Find where the given text appears and provide that cell's center as (X, Y) coordinate. 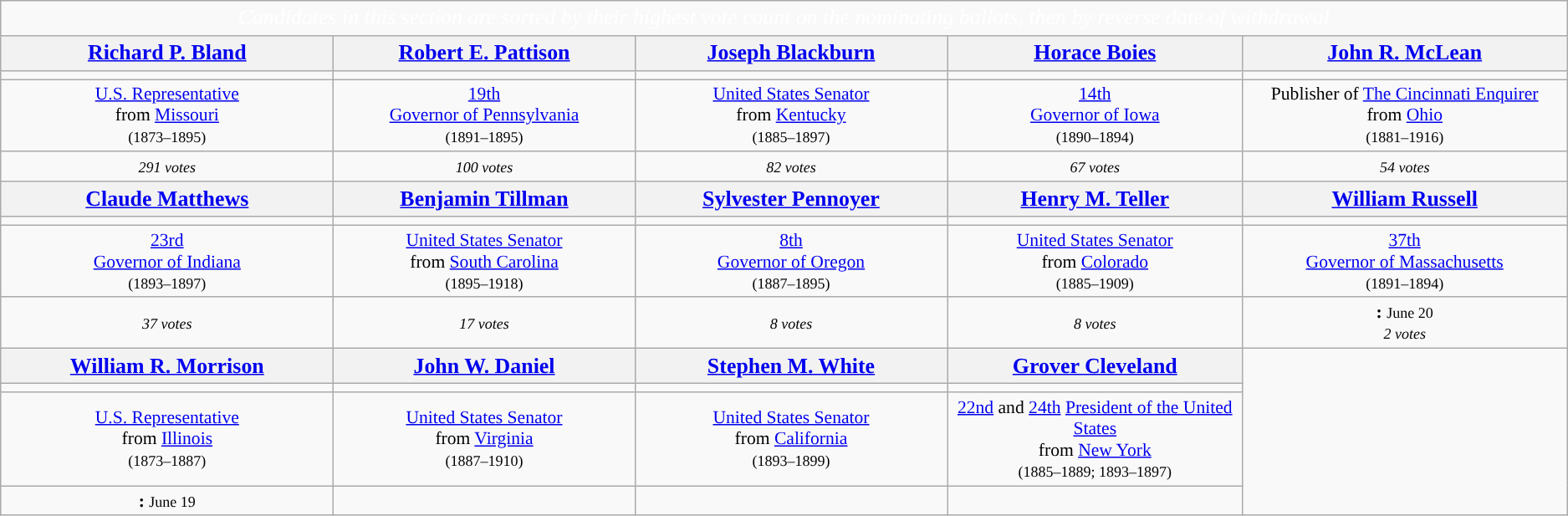
U.S. Representativefrom Illinois(1873–1887) (167, 439)
37 votes (167, 323)
John W. Daniel (484, 366)
22nd and 24th President of the United Statesfrom New York(1885–1889; 1893–1897) (1096, 439)
Horace Boies (1096, 54)
United States Senatorfrom South Carolina(1895–1918) (484, 261)
: June 202 votes (1405, 323)
John R. McLean (1405, 54)
Benjamin Tillman (484, 199)
United States Senatorfrom Colorado(1885–1909) (1096, 261)
100 votes (484, 167)
19thGovernor of Pennsylvania(1891–1895) (484, 115)
Sylvester Pennoyer (791, 199)
54 votes (1405, 167)
Grover Cleveland (1096, 366)
17 votes (484, 323)
67 votes (1096, 167)
U.S. Representativefrom Missouri(1873–1895) (167, 115)
Candidates in this section are sorted by their highest vote count on the nominating ballots, then by reverse date of withdrawal (784, 18)
23rdGovernor of Indiana(1893–1897) (167, 261)
: June 19 (167, 501)
Robert E. Pattison (484, 54)
Joseph Blackburn (791, 54)
Stephen M. White (791, 366)
14thGovernor of Iowa(1890–1894) (1096, 115)
United States Senatorfrom Kentucky(1885–1897) (791, 115)
Claude Matthews (167, 199)
Richard P. Bland (167, 54)
8thGovernor of Oregon(1887–1895) (791, 261)
United States Senatorfrom Virginia(1887–1910) (484, 439)
291 votes (167, 167)
82 votes (791, 167)
37thGovernor of Massachusetts(1891–1894) (1405, 261)
Henry M. Teller (1096, 199)
United States Senatorfrom California(1893–1899) (791, 439)
Publisher of The Cincinnati Enquirerfrom Ohio(1881–1916) (1405, 115)
William Russell (1405, 199)
William R. Morrison (167, 366)
